Pinpoint the cell where the given text exists, returning its (x, y) midpoint coordinate. 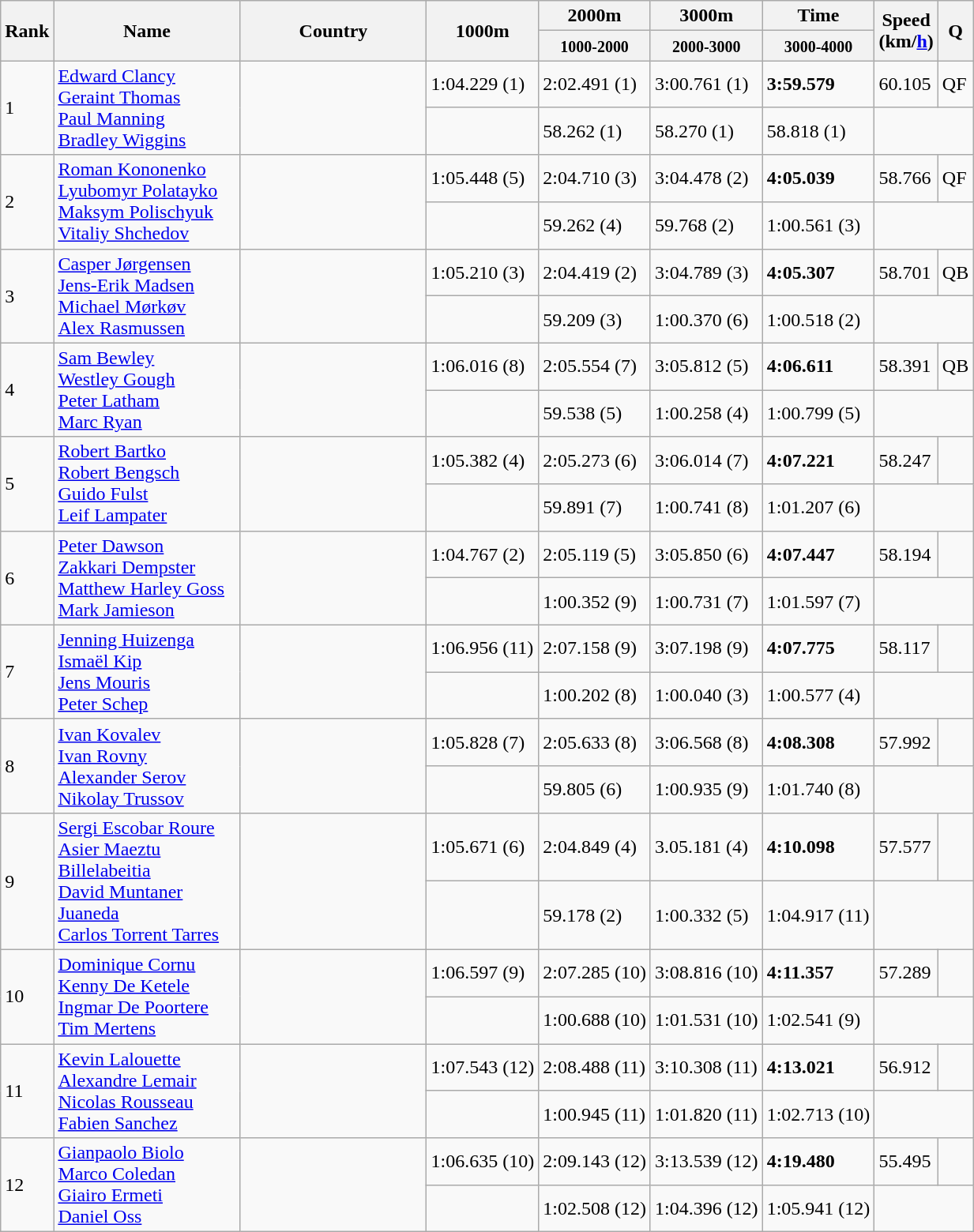
4:05.307 (818, 272)
12 (27, 1185)
1:05.941 (12) (818, 1208)
1:05.210 (3) (483, 272)
Casper Jørgensen Jens-Erik Madsen Michael Mørkøv Alex Rasmussen (147, 295)
2:05.273 (6) (595, 460)
1:07.543 (12) (483, 1068)
3000m (706, 16)
8 (27, 766)
Edward Clancy Geraint Thomas Paul Manning Bradley Wiggins (147, 107)
58.194 (906, 554)
Name (147, 31)
4:07.221 (818, 460)
57.992 (906, 742)
4:13.021 (818, 1068)
Rank (27, 31)
55.495 (906, 1162)
59.178 (2) (595, 916)
1:05.382 (4) (483, 460)
1:06.635 (10) (483, 1162)
2:09.143 (12) (595, 1162)
59.538 (5) (595, 414)
3:08.816 (10) (706, 973)
4:05.039 (818, 178)
58.701 (906, 272)
2:07.285 (10) (595, 973)
1:05.671 (6) (483, 847)
Sam Bewley Westley Gough Peter Latham Marc Ryan (147, 390)
Ivan Kovalev Ivan Rovny Alexander Serov Nikolay Trussov (147, 766)
6 (27, 578)
3 (27, 295)
4:07.447 (818, 554)
59.262 (4) (595, 225)
1:06.597 (9) (483, 973)
1:01.740 (8) (818, 790)
58.270 (1) (706, 131)
4 (27, 390)
1:02.713 (10) (818, 1114)
58.766 (906, 178)
57.577 (906, 847)
Jenning Huizenga Ismaël Kip Jens Mouris Peter Schep (147, 671)
2:02.491 (1) (595, 85)
1:04.767 (2) (483, 554)
1:00.741 (8) (706, 508)
1:01.820 (11) (706, 1114)
Dominique Cornu Kenny De Ketele Ingmar De Poortere Tim Mertens (147, 997)
58.391 (906, 366)
1:00.799 (5) (818, 414)
Sergi Escobar Roure Asier Maeztu Billelabeitia David Muntaner Juaneda Carlos Torrent Tarres (147, 881)
Country (333, 31)
1:00.332 (5) (706, 916)
1:00.040 (3) (706, 696)
9 (27, 881)
59.805 (6) (595, 790)
4:07.775 (818, 648)
2:04.710 (3) (595, 178)
1:04.396 (12) (706, 1208)
59.891 (7) (595, 508)
3:04.478 (2) (706, 178)
5 (27, 483)
3:59.579 (818, 85)
4:08.308 (818, 742)
59.768 (2) (706, 225)
1000-2000 (595, 46)
2000m (595, 16)
2:05.119 (5) (595, 554)
58.247 (906, 460)
Peter Dawson Zakkari Dempster Matthew Harley Goss Mark Jamieson (147, 578)
1:00.731 (7) (706, 602)
4:19.480 (818, 1162)
1:00.577 (4) (818, 696)
1:00.945 (11) (595, 1114)
3:13.539 (12) (706, 1162)
Robert Bartko Robert Bengsch Guido Fulst Leif Lampater (147, 483)
Speed(km/h) (906, 31)
1:02.541 (9) (818, 1020)
Q (955, 31)
1:00.935 (9) (706, 790)
1000m (483, 31)
58.117 (906, 648)
1:06.016 (8) (483, 366)
7 (27, 671)
3000-4000 (818, 46)
1:00.202 (8) (595, 696)
Gianpaolo Biolo Marco Coledan Giairo Ermeti Daniel Oss (147, 1185)
1:01.597 (7) (818, 602)
3:06.568 (8) (706, 742)
1:00.688 (10) (595, 1020)
1:00.258 (4) (706, 414)
Time (818, 16)
2000-3000 (706, 46)
3:05.850 (6) (706, 554)
4:06.611 (818, 366)
3:04.789 (3) (706, 272)
59.209 (3) (595, 320)
Kevin Lalouette Alexandre Lemair Nicolas Rousseau Fabien Sanchez (147, 1091)
2:04.849 (4) (595, 847)
2:05.633 (8) (595, 742)
1 (27, 107)
2 (27, 202)
58.262 (1) (595, 131)
1:02.508 (12) (595, 1208)
56.912 (906, 1068)
3.05.181 (4) (706, 847)
3:10.308 (11) (706, 1068)
60.105 (906, 85)
1:04.229 (1) (483, 85)
2:05.554 (7) (595, 366)
3:07.198 (9) (706, 648)
2:07.158 (9) (595, 648)
1:01.531 (10) (706, 1020)
1:00.352 (9) (595, 602)
2:08.488 (11) (595, 1068)
3:05.812 (5) (706, 366)
1:05.448 (5) (483, 178)
1:05.828 (7) (483, 742)
57.289 (906, 973)
2:04.419 (2) (595, 272)
1:00.370 (6) (706, 320)
3:06.014 (7) (706, 460)
4:11.357 (818, 973)
1:01.207 (6) (818, 508)
1:00.561 (3) (818, 225)
58.818 (1) (818, 131)
11 (27, 1091)
Roman Kononenko Lyubomyr Polatayko Maksym Polischyuk Vitaliy Shchedov (147, 202)
1:04.917 (11) (818, 916)
3:00.761 (1) (706, 85)
1:06.956 (11) (483, 648)
10 (27, 997)
4:10.098 (818, 847)
1:00.518 (2) (818, 320)
